For the text-containing cell, return its midpoint in (x, y) coordinate format. 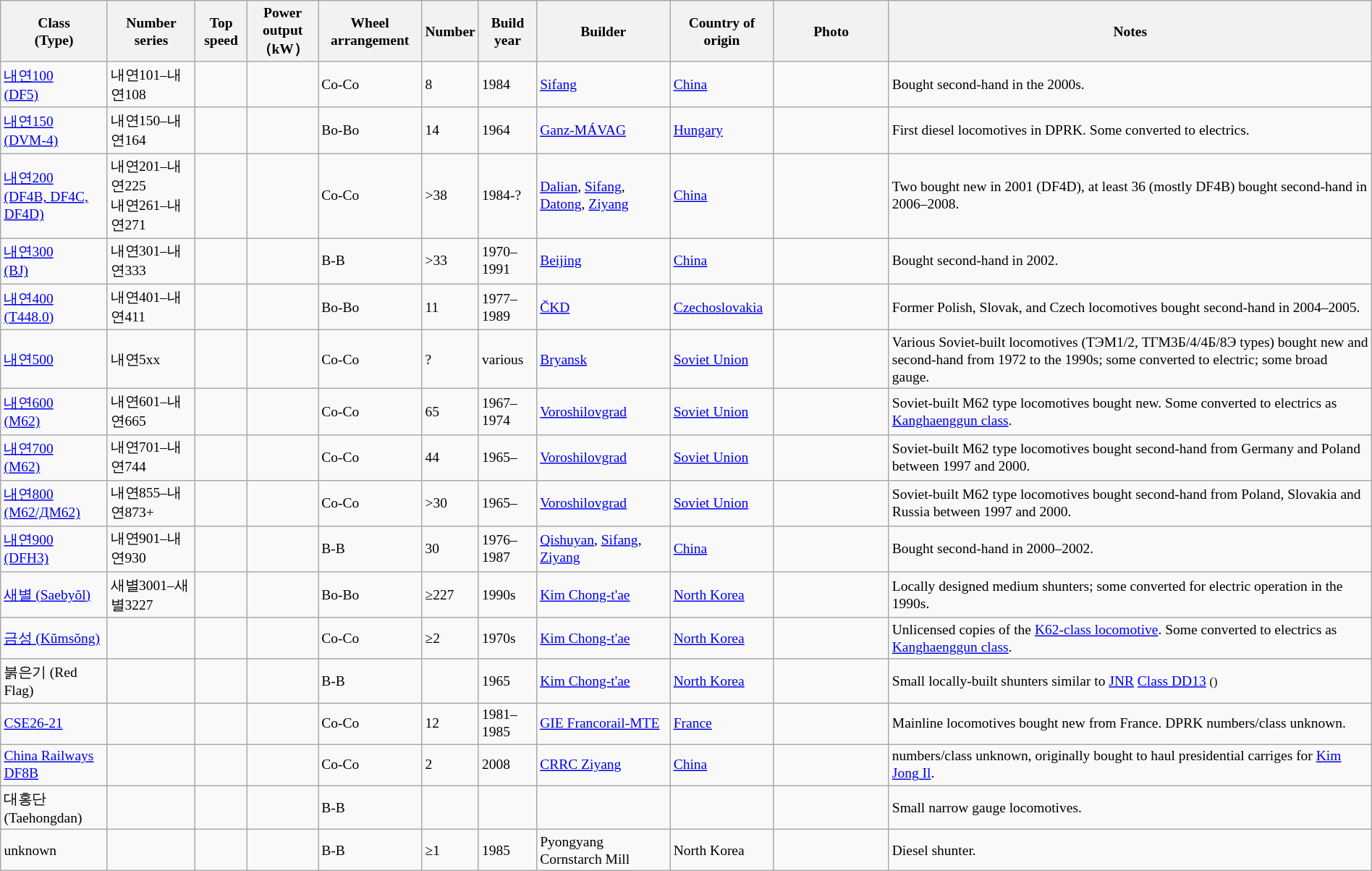
1970s (507, 639)
새별3001–새별3227 (151, 595)
Bryansk (604, 359)
unknown (54, 850)
1967–1974 (507, 411)
1965 (507, 681)
내연400(T448.0) (54, 307)
Sifang (604, 84)
≥2 (450, 639)
내연401–내연411 (151, 307)
≥1 (450, 850)
44 (450, 458)
새별 (Saebyŏl) (54, 595)
1985 (507, 850)
Power output（kW） (283, 31)
Czechoslovakia (722, 307)
Dalian, Sifang, Datong, Ziyang (604, 195)
Mainline locomotives bought new from France. DPRK numbers/class unknown. (1130, 724)
내연855–내연873+ (151, 502)
Ganz-MÁVAG (604, 130)
Small narrow gauge locomotives. (1130, 807)
Small locally-built shunters similar to JNR Class DD13 () (1130, 681)
Bought second-hand in 2002. (1130, 261)
14 (450, 130)
11 (450, 307)
>33 (450, 261)
Build year (507, 31)
Photo (831, 31)
내연700(M62) (54, 458)
Wheel arrangement (370, 31)
30 (450, 549)
Soviet-built M62 type locomotives bought new. Some converted to electrics as Kanghaenggun class. (1130, 411)
? (450, 359)
>30 (450, 502)
1984 (507, 84)
Notes (1130, 31)
1984-? (507, 195)
Beijing (604, 261)
내연900(DFH3) (54, 549)
65 (450, 411)
붉은기 (Red Flag) (54, 681)
1990s (507, 595)
ČKD (604, 307)
내연601–내연665 (151, 411)
Country of origin (722, 31)
내연200(DF4B, DF4C, DF4D) (54, 195)
금성 (Kŭmsŏng) (54, 639)
1964 (507, 130)
1977–1989 (507, 307)
Class(Type) (54, 31)
내연5xx (151, 359)
Soviet-built M62 type locomotives bought second-hand from Poland, Slovakia and Russia between 1997 and 2000. (1130, 502)
12 (450, 724)
China Railways DF8B (54, 765)
대홍단 (Taehongdan) (54, 807)
Unlicensed copies of the K62-class locomotive. Some converted to electrics as Kanghaenggun class. (1130, 639)
CSE26-21 (54, 724)
2 (450, 765)
France (722, 724)
≥227 (450, 595)
Number series (151, 31)
Number (450, 31)
1970–1991 (507, 261)
내연800(M62/ДМ62) (54, 502)
8 (450, 84)
내연201–내연225내연261–내연271 (151, 195)
Top speed (221, 31)
Two bought new in 2001 (DF4D), at least 36 (mostly DF4B) bought second-hand in 2006–2008. (1130, 195)
numbers/class unknown, originally bought to haul presidential carriges for Kim Jong Il. (1130, 765)
GIE Francorail-MTE (604, 724)
Former Polish, Slovak, and Czech locomotives bought second-hand in 2004–2005. (1130, 307)
내연100(DF5) (54, 84)
Diesel shunter. (1130, 850)
Bought second-hand in the 2000s. (1130, 84)
내연901–내연930 (151, 549)
내연500 (54, 359)
Locally designed medium shunters; some converted for electric operation in the 1990s. (1130, 595)
내연150(DVM-4) (54, 130)
Soviet-built M62 type locomotives bought second-hand from Germany and Poland between 1997 and 2000. (1130, 458)
내연300(BJ) (54, 261)
1976–1987 (507, 549)
Builder (604, 31)
Pyongyang Cornstarch Mill (604, 850)
내연701–내연744 (151, 458)
내연150–내연164 (151, 130)
1981–1985 (507, 724)
CRRC Ziyang (604, 765)
내연600(M62) (54, 411)
First diesel locomotives in DPRK. Some converted to electrics. (1130, 130)
2008 (507, 765)
Bought second-hand in 2000–2002. (1130, 549)
Qishuyan, Sifang, Ziyang (604, 549)
>38 (450, 195)
Hungary (722, 130)
내연101–내연108 (151, 84)
various (507, 359)
내연301–내연333 (151, 261)
